Search for the cell housing the specified text and yield its (x, y) center coordinate. 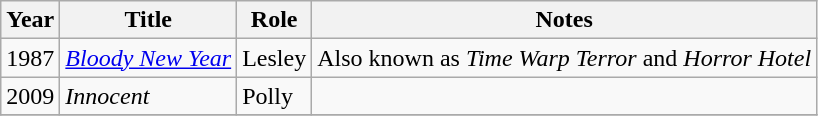
Year (30, 20)
Polly (274, 96)
Also known as Time Warp Terror and Horror Hotel (564, 58)
1987 (30, 58)
Role (274, 20)
Bloody New Year (148, 58)
Lesley (274, 58)
Title (148, 20)
Notes (564, 20)
2009 (30, 96)
Innocent (148, 96)
